Find where the given text appears and provide that cell's center as (X, Y) coordinate. 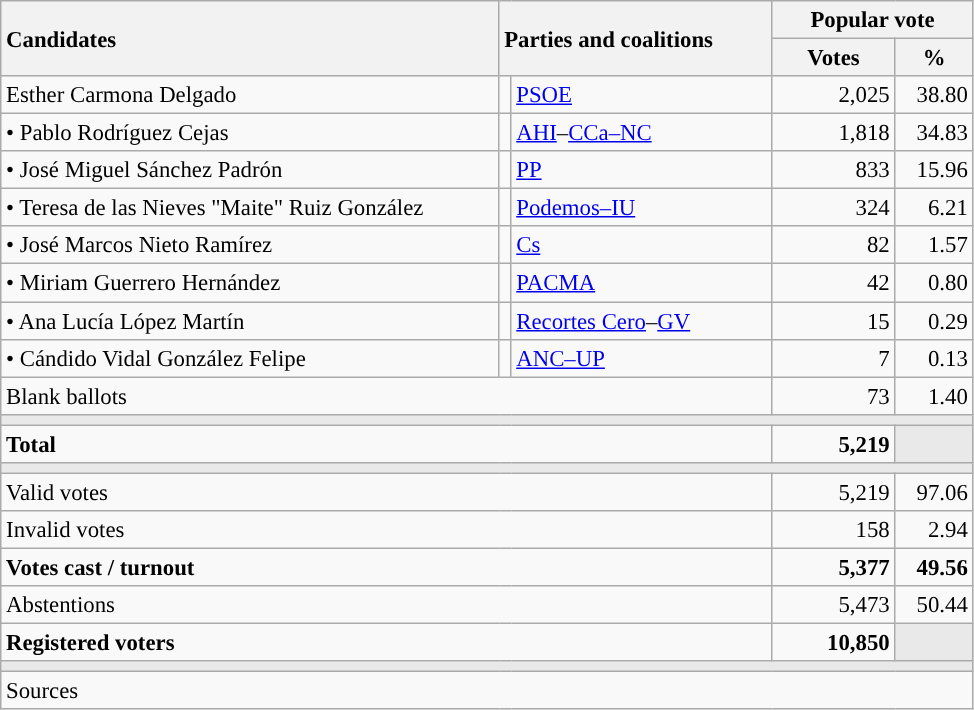
Registered voters (386, 643)
34.83 (934, 133)
15.96 (934, 170)
Recortes Cero–GV (642, 321)
833 (834, 170)
ANC–UP (642, 358)
Votes (834, 58)
5,377 (834, 567)
Votes cast / turnout (386, 567)
PP (642, 170)
38.80 (934, 95)
10,850 (834, 643)
0.80 (934, 283)
0.13 (934, 358)
Blank ballots (386, 396)
• Pablo Rodríguez Cejas (250, 133)
1.40 (934, 396)
5,473 (834, 605)
• José Miguel Sánchez Padrón (250, 170)
2,025 (834, 95)
2.94 (934, 530)
7 (834, 358)
• Teresa de las Nieves "Maite" Ruiz González (250, 208)
% (934, 58)
6.21 (934, 208)
82 (834, 245)
15 (834, 321)
AHI–CCa–NC (642, 133)
Popular vote (872, 20)
Valid votes (386, 492)
• José Marcos Nieto Ramírez (250, 245)
Sources (487, 691)
49.56 (934, 567)
158 (834, 530)
Total (386, 444)
42 (834, 283)
Cs (642, 245)
324 (834, 208)
1,818 (834, 133)
• Ana Lucía López Martín (250, 321)
73 (834, 396)
Podemos–IU (642, 208)
PACMA (642, 283)
Esther Carmona Delgado (250, 95)
97.06 (934, 492)
50.44 (934, 605)
Invalid votes (386, 530)
• Miriam Guerrero Hernández (250, 283)
PSOE (642, 95)
Abstentions (386, 605)
0.29 (934, 321)
• Cándido Vidal González Felipe (250, 358)
Candidates (250, 38)
Parties and coalitions (636, 38)
1.57 (934, 245)
